From the cell containing the given text, extract its center point as (X, Y) coordinate. 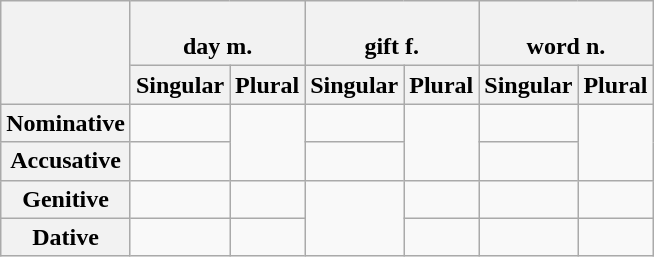
Dative (66, 237)
Accusative (66, 161)
Nominative (66, 123)
Genitive (66, 199)
day m. (217, 34)
gift f. (392, 34)
word n. (566, 34)
